Return the (X, Y) coordinate for the center point of the cell that contains the specified text.  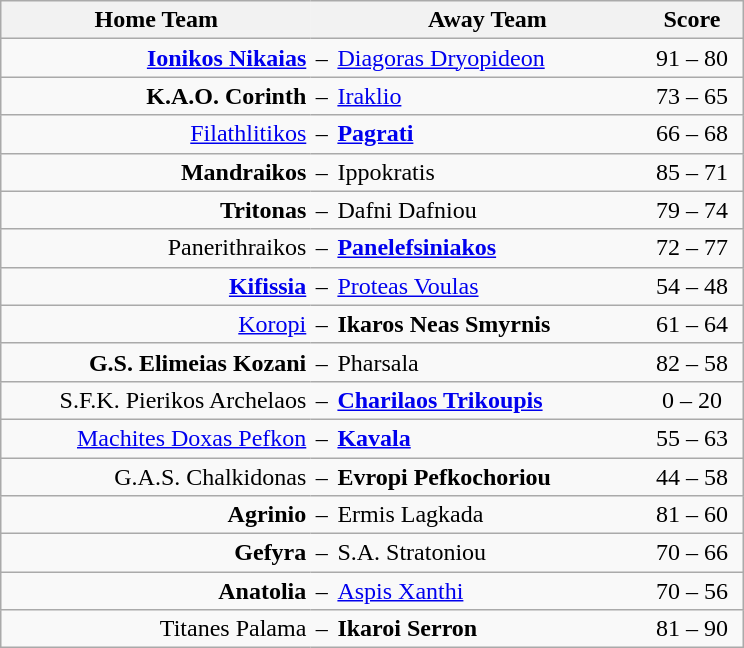
S.F.K. Pierikos Archelaos (156, 400)
Home Team (156, 20)
70 – 66 (692, 553)
Aspis Xanthi (488, 591)
81 – 60 (692, 515)
K.A.O. Corinth (156, 96)
Away Team (488, 20)
66 – 68 (692, 134)
Mandraikos (156, 172)
44 – 58 (692, 477)
72 – 77 (692, 248)
Kifissia (156, 286)
G.A.S. Chalkidonas (156, 477)
Machites Doxas Pefkon (156, 438)
55 – 63 (692, 438)
G.S. Elimeias Kozani (156, 362)
Ermis Lagkada (488, 515)
Panerithraikos (156, 248)
Diagoras Dryopideon (488, 58)
Agrinio (156, 515)
70 – 56 (692, 591)
Panelefsiniakos (488, 248)
54 – 48 (692, 286)
S.A. Stratoniou (488, 553)
61 – 64 (692, 324)
Titanes Palama (156, 629)
Ikaros Neas Smyrnis (488, 324)
73 – 65 (692, 96)
Ippokratis (488, 172)
Ionikos Nikaias (156, 58)
Pagrati (488, 134)
Kavala (488, 438)
Gefyra (156, 553)
Ikaroi Serron (488, 629)
Filathlitikos (156, 134)
Koropi (156, 324)
Pharsala (488, 362)
Evropi Pefkochoriou (488, 477)
Dafni Dafniou (488, 210)
Score (692, 20)
Iraklio (488, 96)
0 – 20 (692, 400)
91 – 80 (692, 58)
81 – 90 (692, 629)
Proteas Voulas (488, 286)
Charilaos Trikoupis (488, 400)
Tritonas (156, 210)
82 – 58 (692, 362)
Anatolia (156, 591)
79 – 74 (692, 210)
85 – 71 (692, 172)
